Capture the cell that displays the provided text and extract its [X, Y] central coordinate. 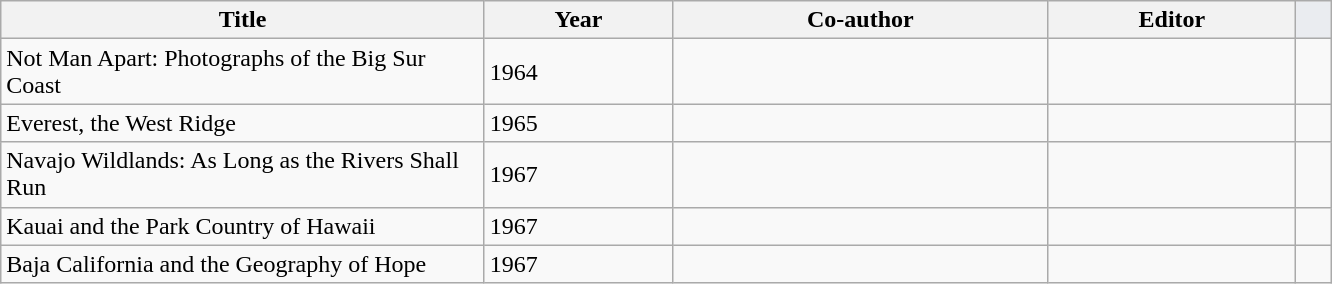
Year [578, 20]
Not Man Apart: Photographs of the Big Sur Coast [243, 72]
Title [243, 20]
Everest, the West Ridge [243, 123]
Editor [1172, 20]
Baja California and the Geography of Hope [243, 264]
Navajo Wildlands: As Long as the Rivers Shall Run [243, 174]
1964 [578, 72]
Co-author [860, 20]
Kauai and the Park Country of Hawaii [243, 226]
1965 [578, 123]
